Locate the cell with the specified text and output its [x, y] center coordinate. 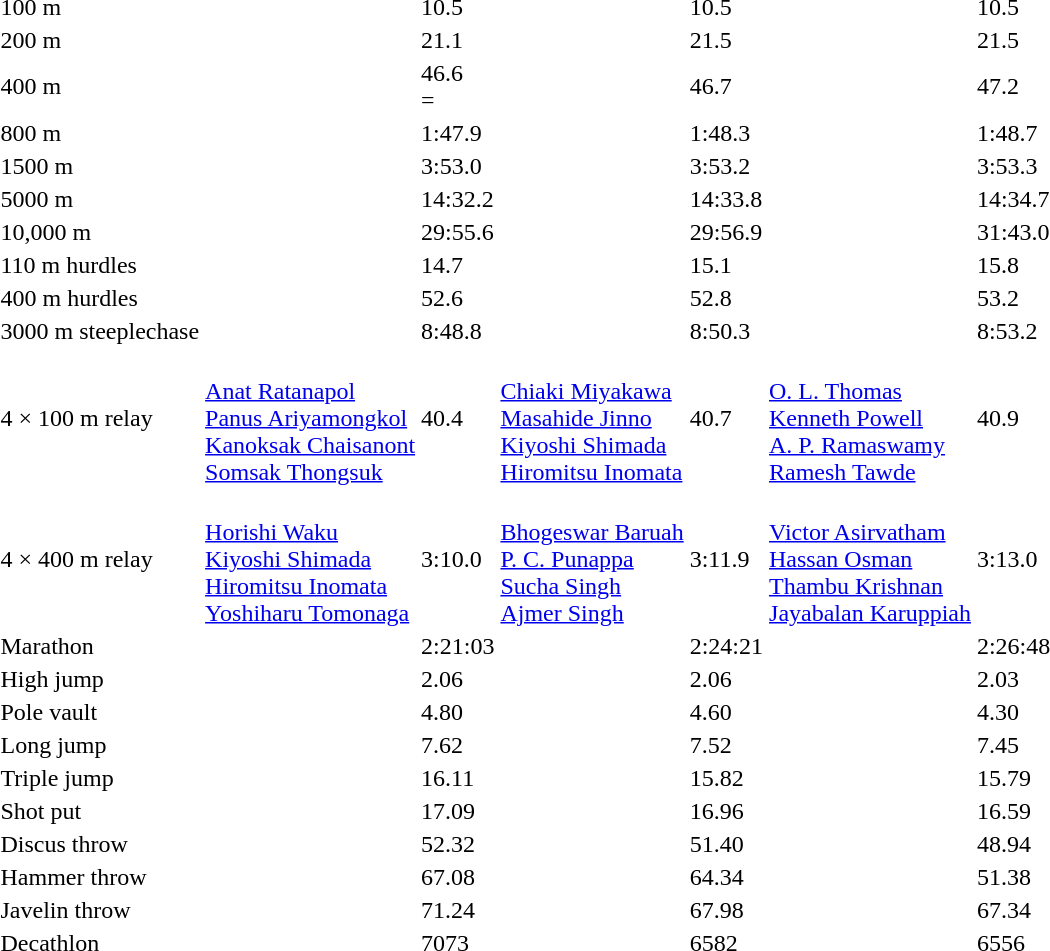
2:24:21 [726, 646]
71.24 [458, 910]
64.34 [726, 877]
52.32 [458, 844]
15.82 [726, 778]
3:11.9 [726, 559]
7.52 [726, 745]
29:55.6 [458, 232]
8:48.8 [458, 331]
3:53.2 [726, 166]
Victor AsirvathamHassan OsmanThambu KrishnanJayabalan Karuppiah [870, 559]
Chiaki MiyakawaMasahide JinnoKiyoshi ShimadaHiromitsu Inomata [592, 418]
16.11 [458, 778]
16.96 [726, 811]
67.08 [458, 877]
29:56.9 [726, 232]
21.1 [458, 40]
3:10.0 [458, 559]
14:32.2 [458, 199]
51.40 [726, 844]
15.1 [726, 265]
Horishi WakuKiyoshi ShimadaHiromitsu InomataYoshiharu Tomonaga [310, 559]
40.7 [726, 418]
67.98 [726, 910]
17.09 [458, 811]
14:33.8 [726, 199]
3:53.0 [458, 166]
4.60 [726, 712]
1:47.9 [458, 133]
2:21:03 [458, 646]
1:48.3 [726, 133]
40.4 [458, 418]
52.6 [458, 298]
7.62 [458, 745]
Anat RatanapolPanus AriyamongkolKanoksak ChaisanontSomsak Thongsuk [310, 418]
46.6= [458, 86]
21.5 [726, 40]
46.7 [726, 86]
14.7 [458, 265]
4.80 [458, 712]
Bhogeswar BaruahP. C. PunappaSucha SinghAjmer Singh [592, 559]
52.8 [726, 298]
O. L. ThomasKenneth PowellA. P. RamaswamyRamesh Tawde [870, 418]
8:50.3 [726, 331]
